Detect which cell encompasses the target text, then output its (x, y) center coordinate. 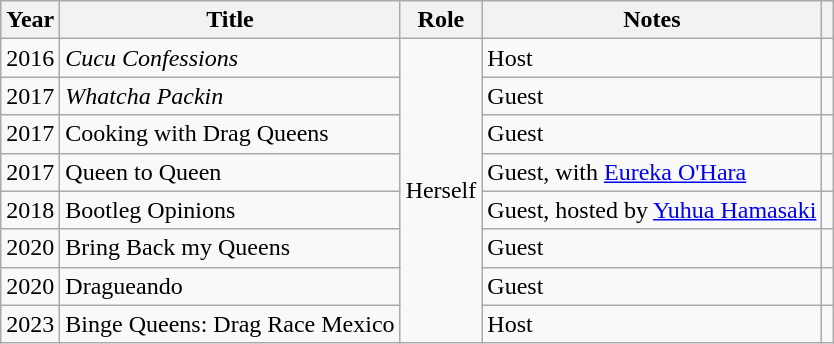
Binge Queens: Drag Race Mexico (230, 324)
2018 (30, 210)
Notes (652, 20)
Cucu Confessions (230, 58)
Guest, with Eureka O'Hara (652, 172)
Bring Back my Queens (230, 248)
2023 (30, 324)
Title (230, 20)
Queen to Queen (230, 172)
Cooking with Drag Queens (230, 134)
Dragueando (230, 286)
Role (441, 20)
Guest, hosted by Yuhua Hamasaki (652, 210)
Bootleg Opinions (230, 210)
Herself (441, 191)
Year (30, 20)
2016 (30, 58)
Whatcha Packin (230, 96)
